Identify which cell holds the provided text, then report its (x, y) central coordinate. 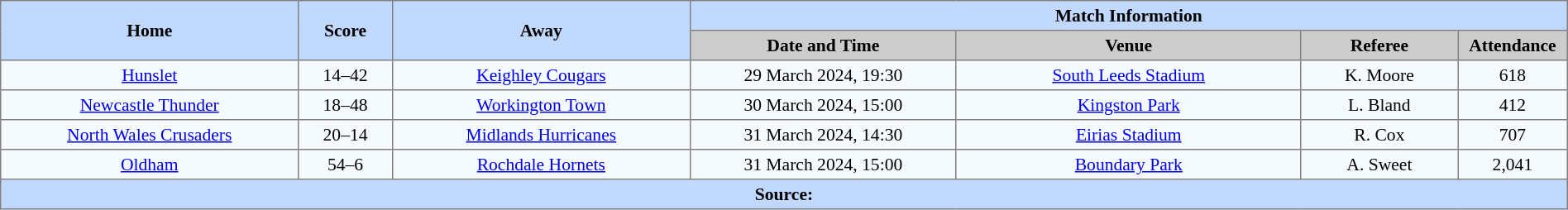
Oldham (150, 165)
618 (1513, 75)
Newcastle Thunder (150, 105)
Referee (1379, 45)
54–6 (346, 165)
Keighley Cougars (541, 75)
South Leeds Stadium (1128, 75)
Boundary Park (1128, 165)
14–42 (346, 75)
31 March 2024, 15:00 (823, 165)
18–48 (346, 105)
Hunslet (150, 75)
A. Sweet (1379, 165)
Source: (784, 194)
L. Bland (1379, 105)
Away (541, 31)
Kingston Park (1128, 105)
2,041 (1513, 165)
Workington Town (541, 105)
30 March 2024, 15:00 (823, 105)
20–14 (346, 135)
Midlands Hurricanes (541, 135)
R. Cox (1379, 135)
707 (1513, 135)
K. Moore (1379, 75)
Rochdale Hornets (541, 165)
Venue (1128, 45)
31 March 2024, 14:30 (823, 135)
Score (346, 31)
29 March 2024, 19:30 (823, 75)
North Wales Crusaders (150, 135)
Date and Time (823, 45)
Eirias Stadium (1128, 135)
Match Information (1128, 16)
Home (150, 31)
Attendance (1513, 45)
412 (1513, 105)
